For the text-containing cell, return its midpoint in (X, Y) coordinate format. 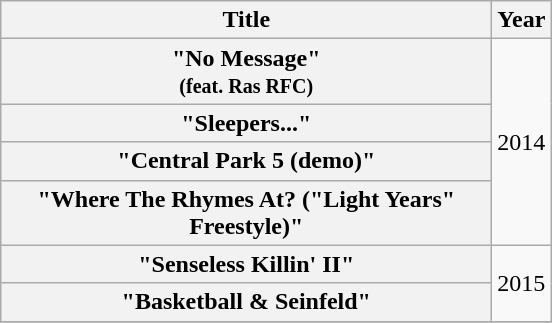
Title (246, 20)
"Where The Rhymes At? ("Light Years" Freestyle)" (246, 212)
"Basketball & Seinfeld" (246, 302)
"Central Park 5 (demo)" (246, 161)
"Sleepers..." (246, 123)
Year (522, 20)
2015 (522, 283)
"Senseless Killin' II" (246, 264)
2014 (522, 142)
"No Message"(feat. Ras RFC) (246, 72)
